Pinpoint the cell where the given text exists, returning its (x, y) midpoint coordinate. 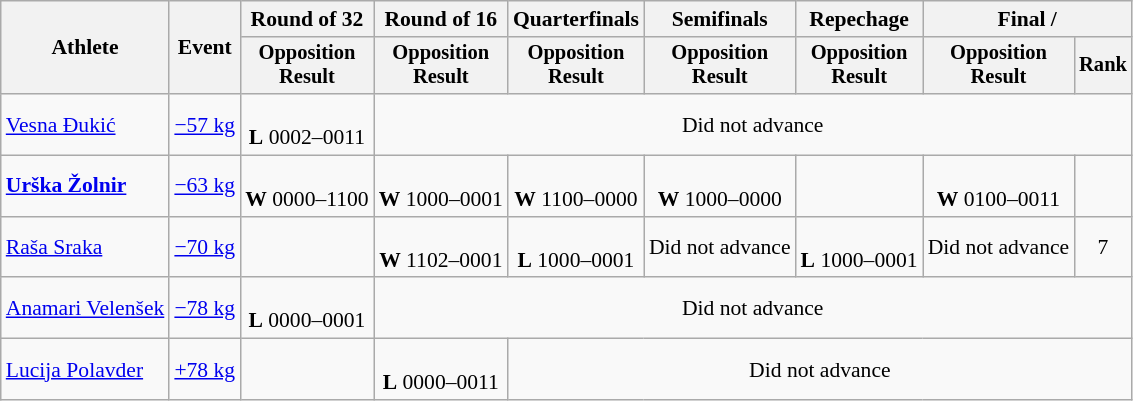
Rank (1103, 66)
L 0000–0001 (306, 308)
Vesna Đukić (86, 124)
−78 kg (204, 308)
Event (204, 48)
Repechage (860, 19)
L 0000–0011 (441, 370)
W 1000–0000 (720, 186)
7 (1103, 248)
Anamari Velenšek (86, 308)
Round of 32 (306, 19)
Urška Žolnir (86, 186)
Lucija Polavder (86, 370)
−57 kg (204, 124)
W 1100–0000 (576, 186)
W 0100–0011 (999, 186)
−70 kg (204, 248)
Semifinals (720, 19)
W 1102–0001 (441, 248)
W 1000–0001 (441, 186)
Athlete (86, 48)
−63 kg (204, 186)
+78 kg (204, 370)
W 0000–1100 (306, 186)
Round of 16 (441, 19)
Final / (1028, 19)
L 0002–0011 (306, 124)
Quarterfinals (576, 19)
Raša Sraka (86, 248)
